Return (X, Y) of the center of cell containing provided text 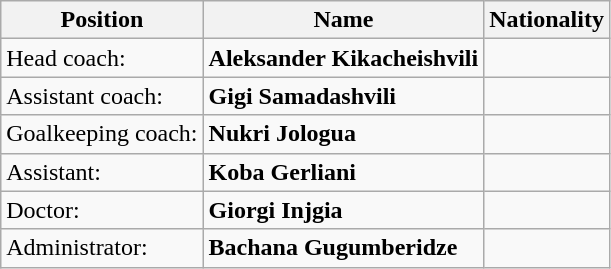
Position (102, 20)
Assistant: (102, 172)
Assistant coach: (102, 96)
Koba Gerliani (344, 172)
Nationality (547, 20)
Gigi Samadashvili (344, 96)
Nukri Jologua (344, 134)
Aleksander Kikacheishvili (344, 58)
Name (344, 20)
Giorgi Injgia (344, 210)
Doctor: (102, 210)
Administrator: (102, 248)
Bachana Gugumberidze (344, 248)
Goalkeeping coach: (102, 134)
Head coach: (102, 58)
